From the cell containing the given text, extract its center point as (x, y) coordinate. 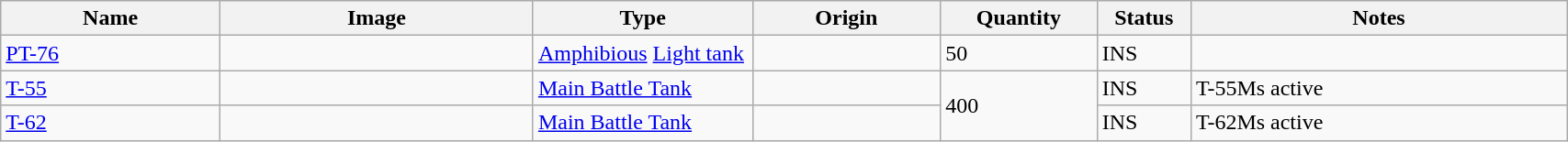
T-55 (110, 88)
T-55Ms active (1378, 88)
Status (1144, 18)
400 (1019, 105)
Image (377, 18)
Amphibious Light tank (643, 53)
T-62 (110, 123)
50 (1019, 53)
Name (110, 18)
Type (643, 18)
Quantity (1019, 18)
T-62Ms active (1378, 123)
Notes (1378, 18)
PT-76 (110, 53)
Origin (847, 18)
